Identify which cell holds the provided text, then report its (x, y) central coordinate. 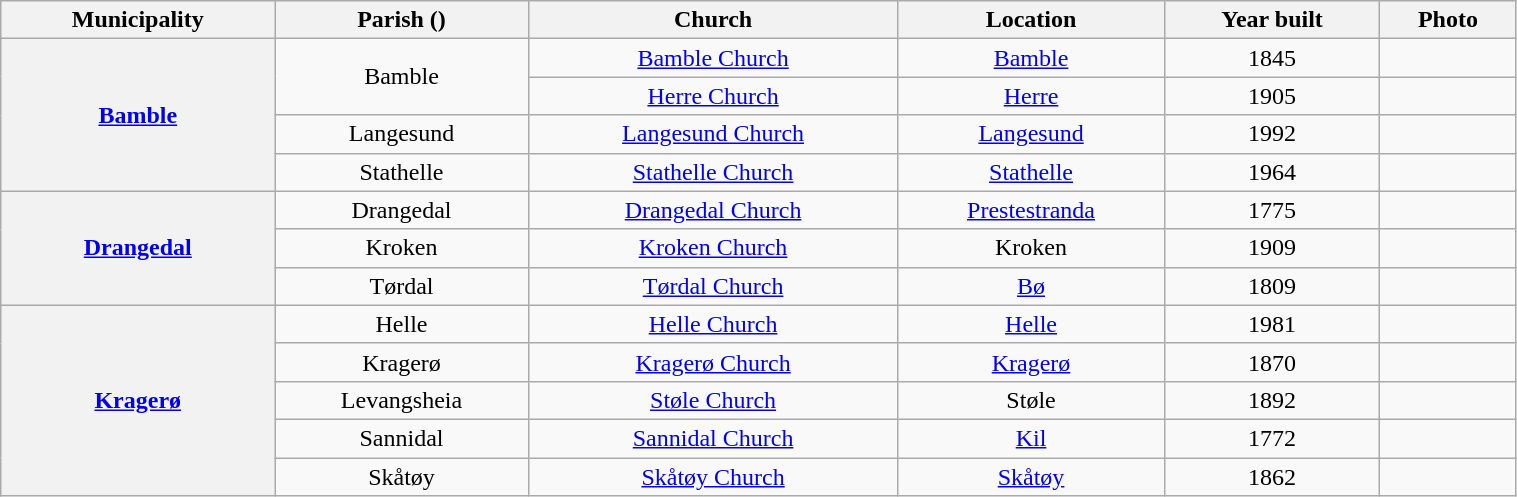
Kragerø Church (713, 362)
Støle Church (713, 400)
Photo (1448, 20)
Stathelle Church (713, 172)
Sannidal Church (713, 438)
Støle (1031, 400)
1909 (1272, 248)
Location (1031, 20)
Kroken Church (713, 248)
Drangedal Church (713, 210)
1981 (1272, 324)
1870 (1272, 362)
Skåtøy Church (713, 477)
1892 (1272, 400)
Bamble Church (713, 58)
1905 (1272, 96)
1845 (1272, 58)
1964 (1272, 172)
Herre (1031, 96)
1992 (1272, 134)
Municipality (138, 20)
Herre Church (713, 96)
Helle Church (713, 324)
Parish () (402, 20)
1775 (1272, 210)
Sannidal (402, 438)
Langesund Church (713, 134)
Church (713, 20)
1772 (1272, 438)
Tørdal Church (713, 286)
Tørdal (402, 286)
1862 (1272, 477)
Prestestranda (1031, 210)
Kil (1031, 438)
Year built (1272, 20)
Bø (1031, 286)
Levangsheia (402, 400)
1809 (1272, 286)
